Provide the (X, Y) coordinate of the cell's center where the given text is located.  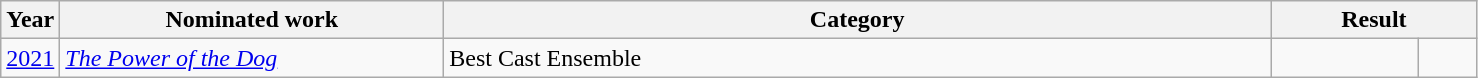
Year (30, 20)
2021 (30, 58)
Nominated work (252, 20)
The Power of the Dog (252, 58)
Result (1374, 20)
Category (858, 20)
Best Cast Ensemble (858, 58)
